Provide the [X, Y] coordinate of the cell's center where the given text is located.  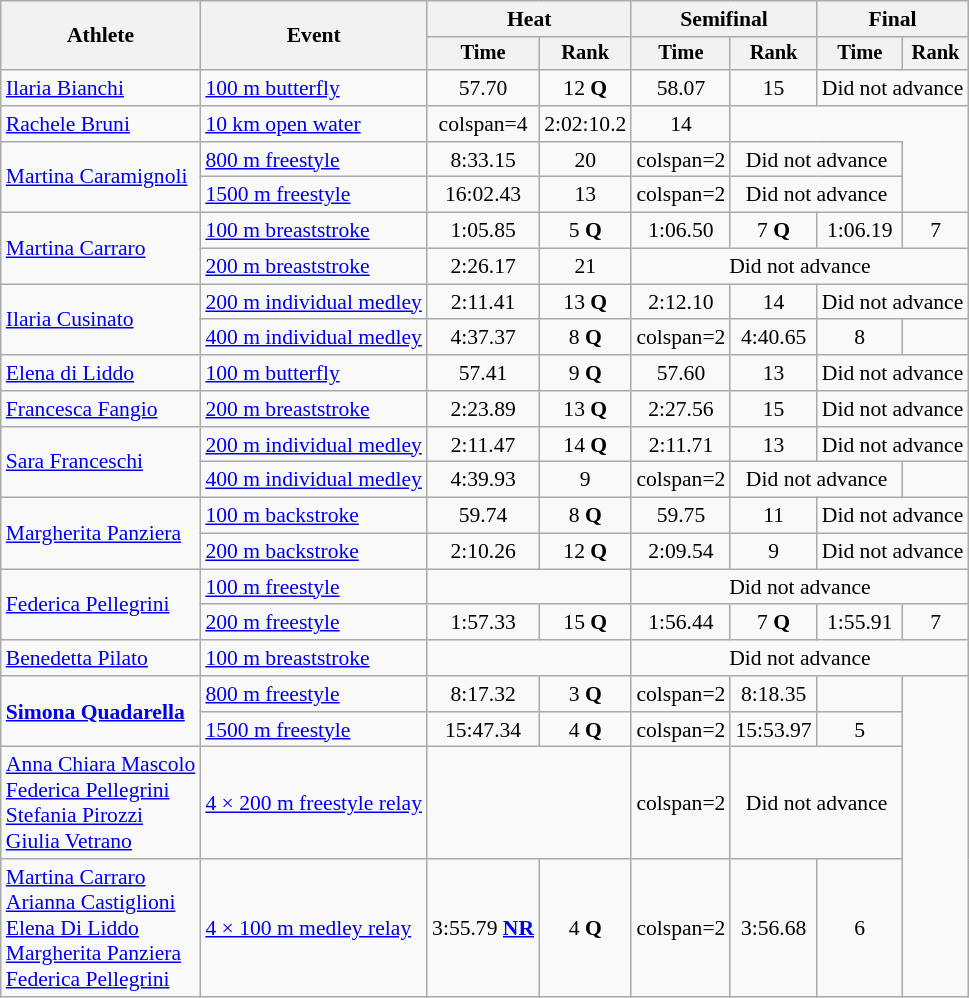
57.41 [483, 373]
3:55.79 NR [483, 928]
4:40.65 [773, 338]
Martina Carraro [101, 248]
16:02.43 [483, 195]
Federica Pellegrini [101, 604]
Final [893, 19]
21 [585, 267]
1:56.44 [680, 623]
colspan=4 [483, 124]
9 Q [585, 373]
4 × 200 m freestyle relay [314, 803]
Martina Caramignoli [101, 178]
8:17.32 [483, 694]
Martina CarraroArianna CastiglioniElena Di LiddoMargherita PanzieraFederica Pellegrini [101, 928]
5 [860, 730]
57.60 [680, 373]
200 m backstroke [314, 552]
2:26.17 [483, 267]
Simona Quadarella [101, 712]
10 km open water [314, 124]
5 Q [585, 231]
4:37.37 [483, 338]
57.70 [483, 88]
3:56.68 [773, 928]
2:11.71 [680, 445]
Athlete [101, 36]
6 [860, 928]
100 m backstroke [314, 516]
Sara Franceschi [101, 462]
15:47.34 [483, 730]
1:06.19 [860, 231]
1:06.50 [680, 231]
2:02:10.2 [585, 124]
2:27.56 [680, 409]
Ilaria Bianchi [101, 88]
1:55.91 [860, 623]
11 [773, 516]
2:11.41 [483, 302]
8:33.15 [483, 160]
Francesca Fangio [101, 409]
Event [314, 36]
3 Q [585, 694]
Benedetta Pilato [101, 658]
1:05.85 [483, 231]
Rachele Bruni [101, 124]
59.74 [483, 516]
2:23.89 [483, 409]
20 [585, 160]
Heat [529, 19]
8:18.35 [773, 694]
200 m freestyle [314, 623]
2:11.47 [483, 445]
14 Q [585, 445]
4:39.93 [483, 480]
Ilaria Cusinato [101, 320]
4 × 100 m medley relay [314, 928]
2:12.10 [680, 302]
Anna Chiara MascoloFederica PellegriniStefania PirozziGiulia Vetrano [101, 803]
8 [860, 338]
15:53.97 [773, 730]
59.75 [680, 516]
2:09.54 [680, 552]
15 Q [585, 623]
Semifinal [724, 19]
58.07 [680, 88]
100 m freestyle [314, 587]
1:57.33 [483, 623]
2:10.26 [483, 552]
Elena di Liddo [101, 373]
Margherita Panziera [101, 534]
